Identify which cell holds the provided text, then report its [x, y] central coordinate. 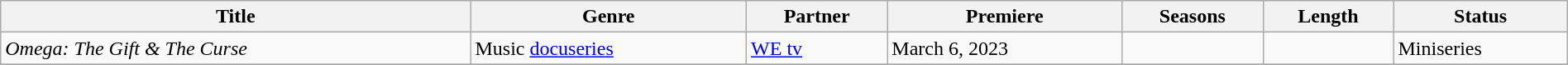
WE tv [817, 48]
Music docuseries [609, 48]
Title [236, 17]
Genre [609, 17]
Partner [817, 17]
Status [1480, 17]
Omega: The Gift & The Curse [236, 48]
Miniseries [1480, 48]
Length [1328, 17]
Premiere [1005, 17]
March 6, 2023 [1005, 48]
Seasons [1193, 17]
